Scan for the cell matching the given text and deliver its [x, y] coordinate at center. 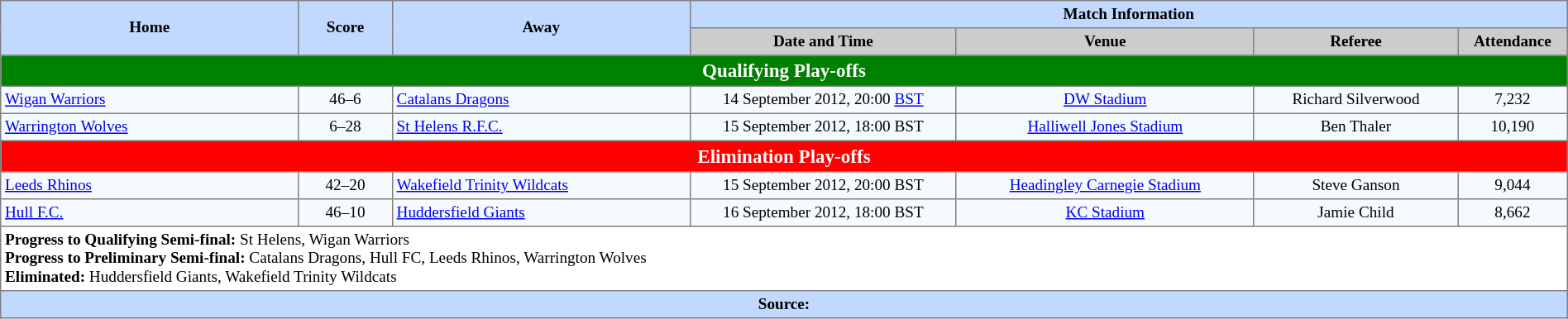
Attendance [1513, 41]
KC Stadium [1105, 213]
Score [346, 28]
Leeds Rhinos [150, 185]
42–20 [346, 185]
Catalans Dragons [541, 99]
Headingley Carnegie Stadium [1105, 185]
Warrington Wolves [150, 127]
Hull F.C. [150, 213]
Referee [1355, 41]
8,662 [1513, 213]
46–6 [346, 99]
Steve Ganson [1355, 185]
DW Stadium [1105, 99]
Elimination Play-offs [784, 156]
Richard Silverwood [1355, 99]
Match Information [1128, 15]
Wakefield Trinity Wildcats [541, 185]
Wigan Warriors [150, 99]
16 September 2012, 18:00 BST [823, 213]
Away [541, 28]
Source: [784, 304]
9,044 [1513, 185]
6–28 [346, 127]
Qualifying Play-offs [784, 71]
Date and Time [823, 41]
15 September 2012, 20:00 BST [823, 185]
Halliwell Jones Stadium [1105, 127]
St Helens R.F.C. [541, 127]
Huddersfield Giants [541, 213]
Venue [1105, 41]
Home [150, 28]
10,190 [1513, 127]
46–10 [346, 213]
14 September 2012, 20:00 BST [823, 99]
Jamie Child [1355, 213]
15 September 2012, 18:00 BST [823, 127]
7,232 [1513, 99]
Ben Thaler [1355, 127]
